Scan for the cell matching the given text and deliver its [X, Y] coordinate at center. 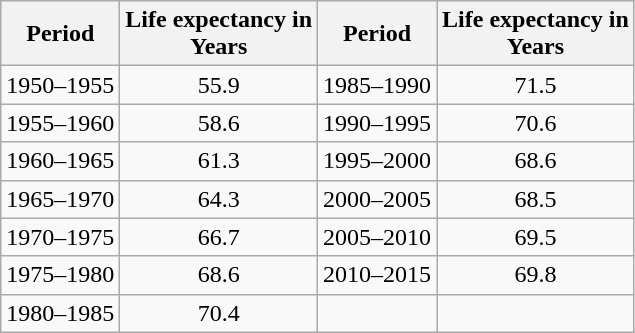
61.3 [219, 161]
1975–1980 [60, 275]
1960–1965 [60, 161]
2000–2005 [378, 199]
66.7 [219, 237]
1965–1970 [60, 199]
68.5 [536, 199]
69.5 [536, 237]
70.6 [536, 123]
1950–1955 [60, 85]
64.3 [219, 199]
55.9 [219, 85]
2005–2010 [378, 237]
1970–1975 [60, 237]
2010–2015 [378, 275]
1985–1990 [378, 85]
69.8 [536, 275]
1955–1960 [60, 123]
1990–1995 [378, 123]
58.6 [219, 123]
70.4 [219, 313]
71.5 [536, 85]
1980–1985 [60, 313]
1995–2000 [378, 161]
